Search for the cell housing the specified text and yield its (x, y) center coordinate. 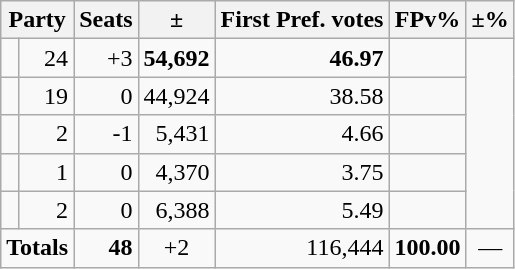
4.66 (302, 134)
46.97 (302, 58)
6,388 (176, 210)
38.58 (302, 96)
19 (46, 96)
±% (490, 20)
+3 (106, 58)
1 (46, 172)
Party (38, 20)
3.75 (302, 172)
24 (46, 58)
± (176, 20)
4,370 (176, 172)
116,444 (302, 248)
Seats (106, 20)
54,692 (176, 58)
+2 (176, 248)
Totals (38, 248)
— (490, 248)
5.49 (302, 210)
100.00 (428, 248)
48 (106, 248)
-1 (106, 134)
FPv% (428, 20)
44,924 (176, 96)
5,431 (176, 134)
First Pref. votes (302, 20)
